From the cell containing the given text, extract its center point as [x, y] coordinate. 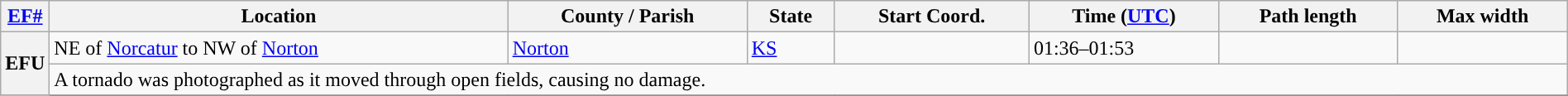
Start Coord. [931, 17]
Time (UTC) [1123, 17]
State [791, 17]
KS [791, 48]
NE of Norcatur to NW of Norton [279, 48]
Norton [627, 48]
A tornado was photographed as it moved through open fields, causing no damage. [809, 79]
01:36–01:53 [1123, 48]
County / Parish [627, 17]
Path length [1307, 17]
EF# [25, 17]
EFU [25, 64]
Max width [1482, 17]
Location [279, 17]
